Capture the cell that displays the provided text and extract its [X, Y] central coordinate. 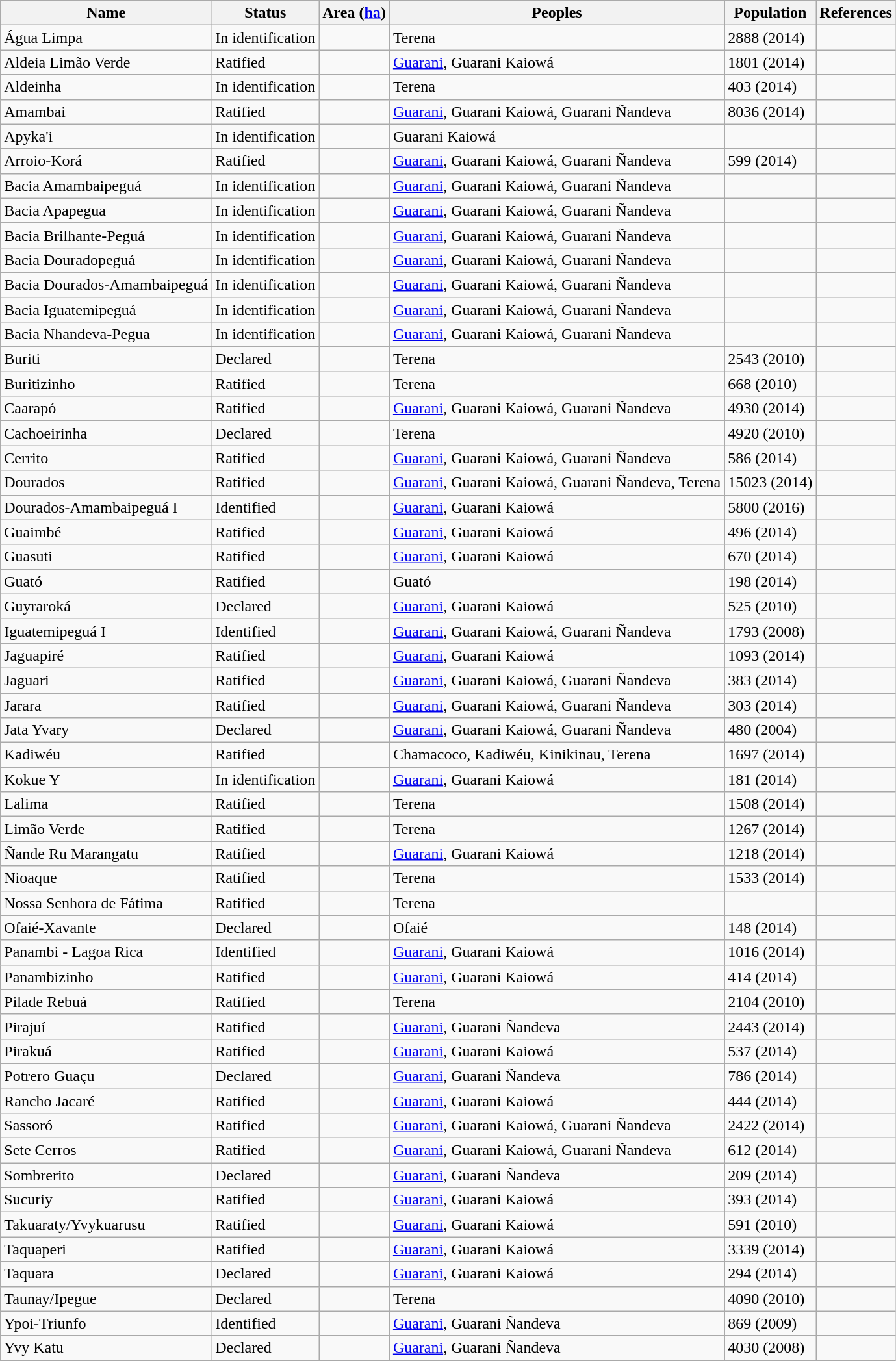
Ñande Ru Marangatu [107, 854]
References [856, 13]
Lalima [107, 804]
Sombrerito [107, 1175]
Name [107, 13]
2888 (2014) [771, 38]
Bacia Nhandeva-Pegua [107, 335]
869 (2009) [771, 1323]
444 (2014) [771, 1101]
1533 (2014) [771, 878]
3339 (2014) [771, 1249]
Population [771, 13]
599 (2014) [771, 161]
1793 (2008) [771, 631]
Ofaié [556, 928]
Buritizinho [107, 384]
2422 (2014) [771, 1126]
Chamacoco, Kadiwéu, Kinikinau, Terena [556, 755]
383 (2014) [771, 680]
Pirajuí [107, 1026]
2543 (2010) [771, 359]
1801 (2014) [771, 62]
4930 (2014) [771, 409]
393 (2014) [771, 1200]
Jaguari [107, 680]
496 (2014) [771, 532]
Guarani, Guarani Kaiowá, Guarani Ñandeva, Terena [556, 483]
Kokue Y [107, 780]
Caarapó [107, 409]
Cachoeirinha [107, 433]
Yvy Katu [107, 1348]
Guyraroká [107, 606]
Potrero Guaçu [107, 1076]
670 (2014) [771, 557]
1267 (2014) [771, 829]
Status [265, 13]
Guaimbé [107, 532]
Peoples [556, 13]
Taquara [107, 1274]
Aldeinha [107, 87]
294 (2014) [771, 1274]
668 (2010) [771, 384]
Arroio-Korá [107, 161]
586 (2014) [771, 458]
15023 (2014) [771, 483]
Iguatemipeguá I [107, 631]
1697 (2014) [771, 755]
Sete Cerros [107, 1151]
209 (2014) [771, 1175]
Takuaraty/Yvykuarusu [107, 1225]
Pirakuá [107, 1051]
1508 (2014) [771, 804]
8036 (2014) [771, 112]
148 (2014) [771, 928]
480 (2004) [771, 730]
4920 (2010) [771, 433]
Aldeia Limão Verde [107, 62]
2443 (2014) [771, 1026]
Ypoi-Triunfo [107, 1323]
Kadiwéu [107, 755]
Pilade Rebuá [107, 1002]
Taunay/Ipegue [107, 1299]
Bacia Dourados-Amambaipeguá [107, 285]
Bacia Iguatemipeguá [107, 310]
Guarani Kaiowá [556, 136]
612 (2014) [771, 1151]
1218 (2014) [771, 854]
5800 (2016) [771, 507]
2104 (2010) [771, 1002]
Bacia Douradopeguá [107, 260]
Guasuti [107, 557]
Jaguapiré [107, 655]
Panambizinho [107, 977]
Amambai [107, 112]
537 (2014) [771, 1051]
Buriti [107, 359]
414 (2014) [771, 977]
181 (2014) [771, 780]
Panambi - Lagoa Rica [107, 952]
Bacia Apapegua [107, 210]
Limão Verde [107, 829]
Dourados-Amambaipeguá I [107, 507]
Nioaque [107, 878]
Sucuriy [107, 1200]
591 (2010) [771, 1225]
Bacia Amambaipeguá [107, 186]
Jarara [107, 705]
Ofaié-Xavante [107, 928]
Água Limpa [107, 38]
525 (2010) [771, 606]
Sassoró [107, 1126]
303 (2014) [771, 705]
Area (ha) [355, 13]
Dourados [107, 483]
403 (2014) [771, 87]
Cerrito [107, 458]
1093 (2014) [771, 655]
198 (2014) [771, 581]
Apyka'i [107, 136]
4030 (2008) [771, 1348]
4090 (2010) [771, 1299]
Rancho Jacaré [107, 1101]
Jata Yvary [107, 730]
1016 (2014) [771, 952]
Nossa Senhora de Fátima [107, 903]
Bacia Brilhante-Peguá [107, 235]
786 (2014) [771, 1076]
Taquaperi [107, 1249]
